Search for the cell housing the specified text and yield its [X, Y] center coordinate. 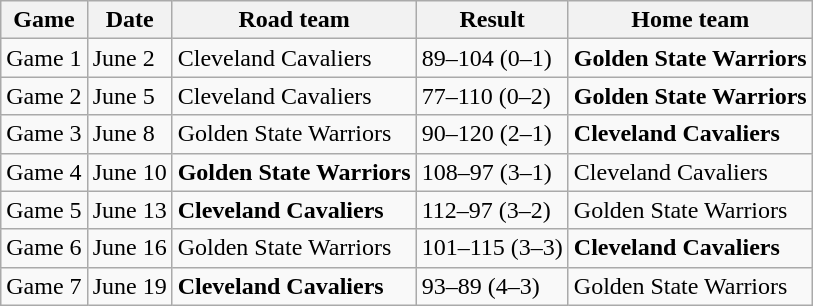
June 19 [130, 286]
June 2 [130, 58]
101–115 (3–3) [492, 248]
June 10 [130, 172]
89–104 (0–1) [492, 58]
Game 3 [44, 134]
Game [44, 20]
112–97 (3–2) [492, 210]
Home team [690, 20]
108–97 (3–1) [492, 172]
Game 7 [44, 286]
Game 5 [44, 210]
Date [130, 20]
Game 1 [44, 58]
93–89 (4–3) [492, 286]
June 5 [130, 96]
Game 6 [44, 248]
June 16 [130, 248]
Result [492, 20]
Game 4 [44, 172]
90–120 (2–1) [492, 134]
Game 2 [44, 96]
June 13 [130, 210]
June 8 [130, 134]
77–110 (0–2) [492, 96]
Road team [294, 20]
